Return the [X, Y] coordinate for the center point of the cell that contains the specified text.  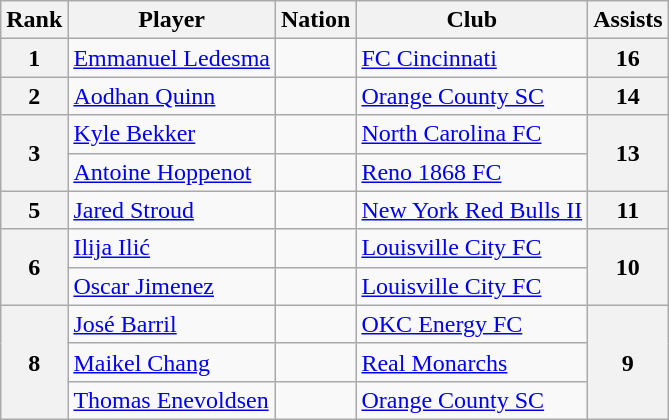
Rank [34, 20]
North Carolina FC [472, 134]
9 [628, 362]
Ilija Ilić [172, 248]
OKC Energy FC [472, 324]
2 [34, 96]
Oscar Jimenez [172, 286]
14 [628, 96]
Emmanuel Ledesma [172, 58]
10 [628, 267]
New York Red Bulls II [472, 210]
Thomas Enevoldsen [172, 400]
Real Monarchs [472, 362]
3 [34, 153]
Club [472, 20]
13 [628, 153]
1 [34, 58]
Antoine Hoppenot [172, 172]
Player [172, 20]
Aodhan Quinn [172, 96]
Reno 1868 FC [472, 172]
Assists [628, 20]
16 [628, 58]
Maikel Chang [172, 362]
6 [34, 267]
8 [34, 362]
Jared Stroud [172, 210]
5 [34, 210]
José Barril [172, 324]
FC Cincinnati [472, 58]
11 [628, 210]
Nation [316, 20]
Kyle Bekker [172, 134]
